Identify which cell holds the provided text, then report its (X, Y) central coordinate. 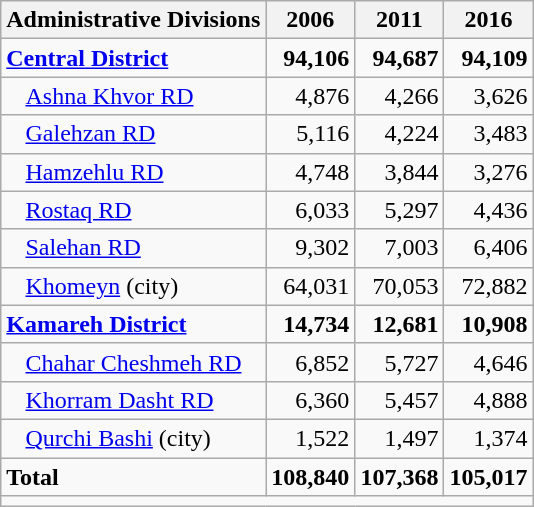
4,876 (310, 96)
Central District (134, 58)
1,497 (400, 438)
12,681 (400, 324)
6,406 (488, 248)
Kamareh District (134, 324)
Rostaq RD (134, 210)
3,626 (488, 96)
9,302 (310, 248)
108,840 (310, 477)
Administrative Divisions (134, 20)
Hamzehlu RD (134, 172)
64,031 (310, 286)
1,522 (310, 438)
Salehan RD (134, 248)
94,109 (488, 58)
4,646 (488, 362)
6,852 (310, 362)
Total (134, 477)
Khomeyn (city) (134, 286)
10,908 (488, 324)
5,727 (400, 362)
94,106 (310, 58)
2016 (488, 20)
5,116 (310, 134)
72,882 (488, 286)
6,033 (310, 210)
Khorram Dasht RD (134, 400)
4,888 (488, 400)
Ashna Khvor RD (134, 96)
4,266 (400, 96)
3,483 (488, 134)
7,003 (400, 248)
3,276 (488, 172)
70,053 (400, 286)
5,457 (400, 400)
105,017 (488, 477)
4,748 (310, 172)
3,844 (400, 172)
2011 (400, 20)
14,734 (310, 324)
Galehzan RD (134, 134)
Chahar Cheshmeh RD (134, 362)
1,374 (488, 438)
6,360 (310, 400)
4,436 (488, 210)
94,687 (400, 58)
107,368 (400, 477)
Qurchi Bashi (city) (134, 438)
2006 (310, 20)
5,297 (400, 210)
4,224 (400, 134)
